Pinpoint the cell where the given text exists, returning its [X, Y] midpoint coordinate. 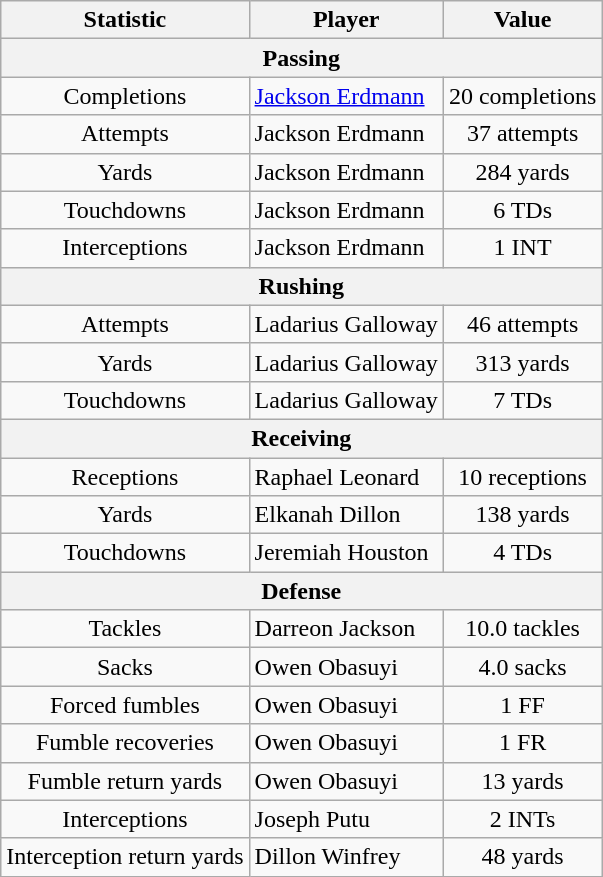
7 TDs [522, 400]
10.0 tackles [522, 629]
313 yards [522, 362]
1 FR [522, 743]
Completions [125, 96]
48 yards [522, 857]
4.0 sacks [522, 667]
284 yards [522, 172]
Tackles [125, 629]
Interception return yards [125, 857]
10 receptions [522, 477]
Dillon Winfrey [346, 857]
Receiving [302, 438]
Sacks [125, 667]
Fumble recoveries [125, 743]
Elkanah Dillon [346, 515]
Jeremiah Houston [346, 553]
1 FF [522, 705]
4 TDs [522, 553]
1 INT [522, 248]
37 attempts [522, 134]
46 attempts [522, 324]
Receptions [125, 477]
Rushing [302, 286]
Player [346, 20]
13 yards [522, 781]
138 yards [522, 515]
Defense [302, 591]
Forced fumbles [125, 705]
Value [522, 20]
Fumble return yards [125, 781]
2 INTs [522, 819]
20 completions [522, 96]
Passing [302, 58]
Raphael Leonard [346, 477]
Darreon Jackson [346, 629]
Joseph Putu [346, 819]
Statistic [125, 20]
6 TDs [522, 210]
